Pinpoint the cell where the given text exists, returning its [X, Y] midpoint coordinate. 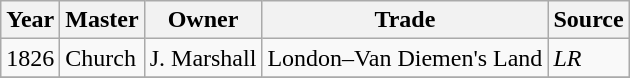
LR [588, 58]
London–Van Diemen's Land [405, 58]
Church [102, 58]
Source [588, 20]
Trade [405, 20]
1826 [30, 58]
Year [30, 20]
Owner [203, 20]
J. Marshall [203, 58]
Master [102, 20]
